Identify which cell holds the provided text, then report its [x, y] central coordinate. 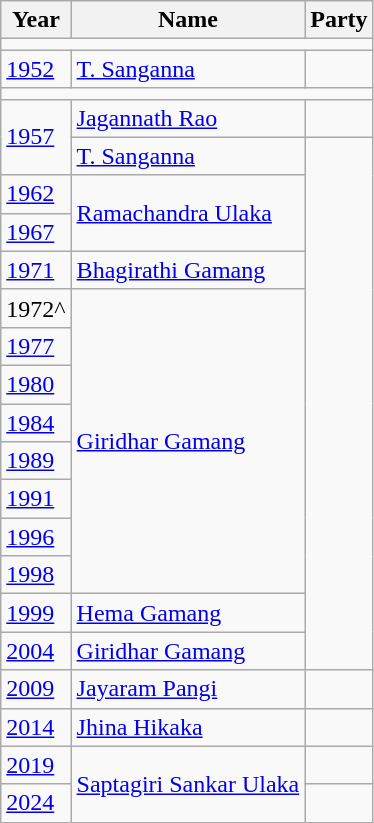
1967 [36, 232]
1952 [36, 69]
Jagannath Rao [188, 118]
1962 [36, 194]
Jhina Hikaka [188, 727]
1971 [36, 270]
Ramachandra Ulaka [188, 213]
Bhagirathi Gamang [188, 270]
2009 [36, 689]
Saptagiri Sankar Ulaka [188, 784]
Name [188, 20]
Year [36, 20]
1996 [36, 537]
1980 [36, 384]
1977 [36, 346]
1972^ [36, 308]
1957 [36, 137]
2019 [36, 765]
Party [339, 20]
2024 [36, 803]
1998 [36, 575]
2004 [36, 651]
2014 [36, 727]
Jayaram Pangi [188, 689]
1999 [36, 613]
1989 [36, 461]
1991 [36, 499]
Hema Gamang [188, 613]
1984 [36, 423]
